Output the (x, y) coordinate of the center of the cell containing the given text.  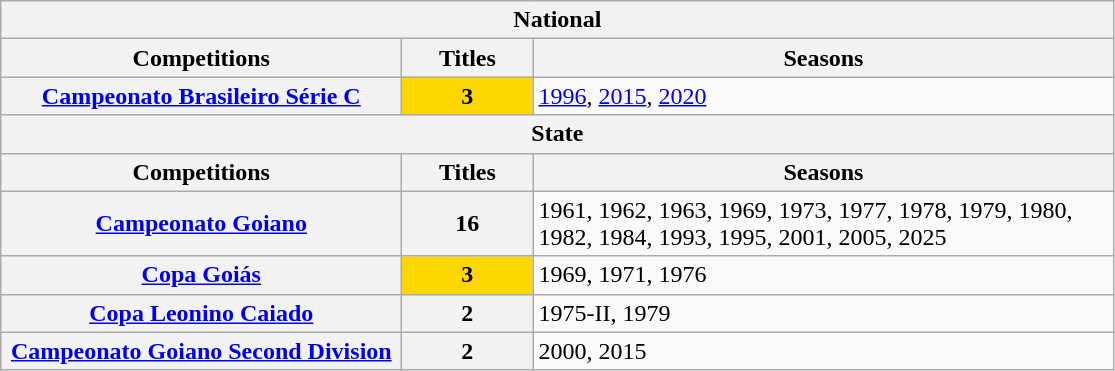
1996, 2015, 2020 (824, 96)
Copa Goiás (202, 275)
Campeonato Goiano (202, 224)
National (558, 20)
Campeonato Goiano Second Division (202, 351)
2000, 2015 (824, 351)
1961, 1962, 1963, 1969, 1973, 1977, 1978, 1979, 1980, 1982, 1984, 1993, 1995, 2001, 2005, 2025 (824, 224)
1969, 1971, 1976 (824, 275)
Copa Leonino Caiado (202, 313)
Campeonato Brasileiro Série C (202, 96)
1975-II, 1979 (824, 313)
State (558, 134)
16 (468, 224)
